Detect which cell encompasses the target text, then output its [x, y] center coordinate. 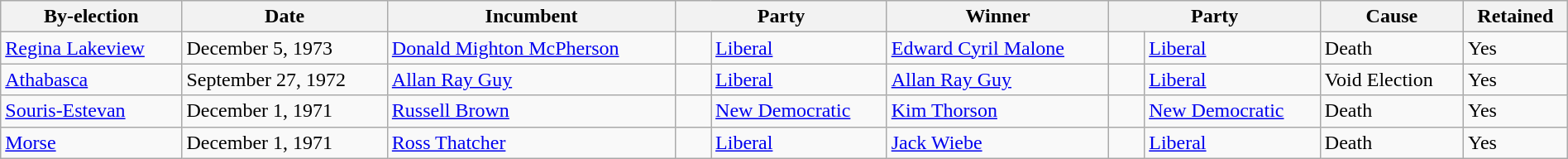
By-election [91, 17]
Jack Wiebe [997, 142]
Edward Cyril Malone [997, 48]
Russell Brown [531, 111]
Athabasca [91, 79]
Kim Thorson [997, 111]
Regina Lakeview [91, 48]
Void Election [1391, 79]
Winner [997, 17]
Retained [1515, 17]
Incumbent [531, 17]
September 27, 1972 [284, 79]
Morse [91, 142]
Donald Mighton McPherson [531, 48]
Ross Thatcher [531, 142]
Cause [1391, 17]
December 5, 1973 [284, 48]
Souris-Estevan [91, 111]
Date [284, 17]
